Determine the (x, y) coordinate at the center of the cell enclosing the given text.  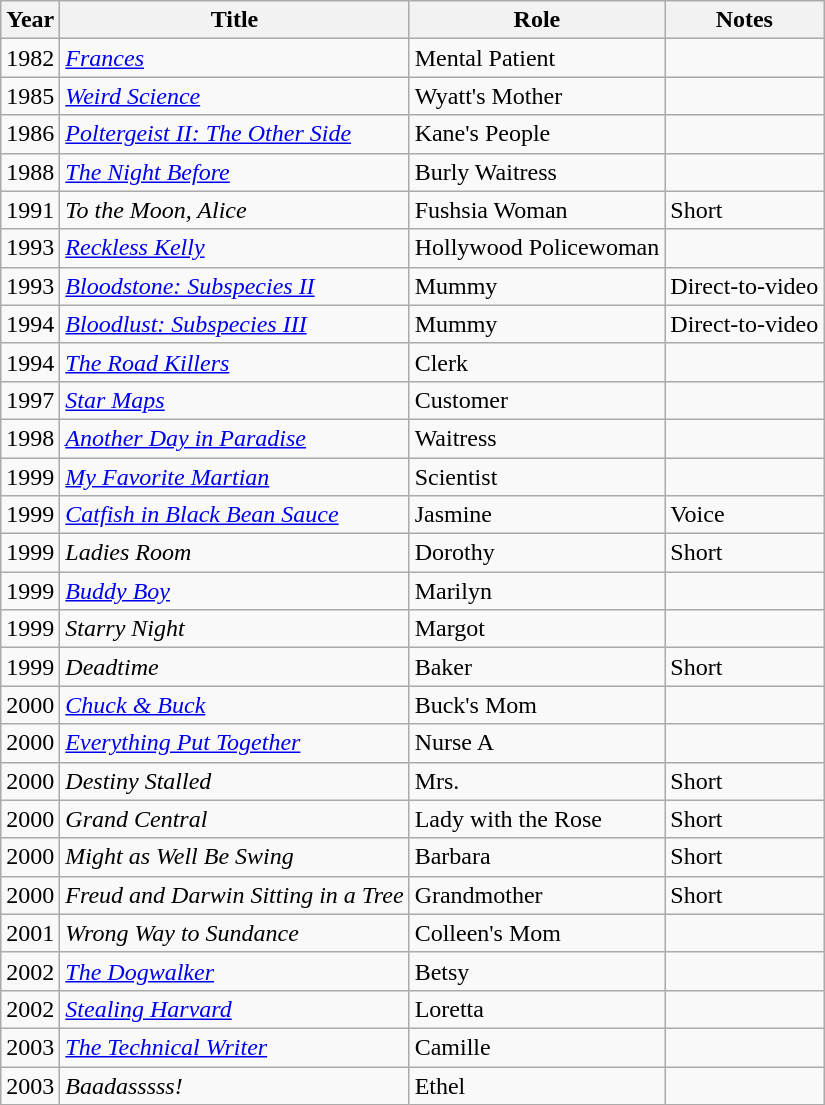
My Favorite Martian (234, 477)
Grandmother (537, 895)
Voice (744, 515)
Wyatt's Mother (537, 96)
Mrs. (537, 781)
Starry Night (234, 629)
Jasmine (537, 515)
Bloodstone: Subspecies II (234, 286)
Marilyn (537, 591)
Poltergeist II: The Other Side (234, 134)
2001 (30, 933)
Role (537, 20)
Freud and Darwin Sitting in a Tree (234, 895)
Burly Waitress (537, 172)
Customer (537, 400)
Everything Put Together (234, 743)
The Technical Writer (234, 1047)
Another Day in Paradise (234, 438)
Betsy (537, 971)
Dorothy (537, 553)
To the Moon, Alice (234, 210)
Wrong Way to Sundance (234, 933)
Bloodlust: Subspecies III (234, 324)
Barbara (537, 857)
1998 (30, 438)
Stealing Harvard (234, 1009)
Frances (234, 58)
Hollywood Policewoman (537, 248)
Clerk (537, 362)
Ladies Room (234, 553)
Nurse A (537, 743)
The Dogwalker (234, 971)
Deadtime (234, 667)
Kane's People (537, 134)
Scientist (537, 477)
1982 (30, 58)
Chuck & Buck (234, 705)
Fushsia Woman (537, 210)
1991 (30, 210)
Notes (744, 20)
Buck's Mom (537, 705)
Catfish in Black Bean Sauce (234, 515)
Loretta (537, 1009)
Might as Well Be Swing (234, 857)
Baadasssss! (234, 1085)
Title (234, 20)
1997 (30, 400)
Colleen's Mom (537, 933)
The Road Killers (234, 362)
Lady with the Rose (537, 819)
Buddy Boy (234, 591)
1986 (30, 134)
Ethel (537, 1085)
Weird Science (234, 96)
Waitress (537, 438)
Year (30, 20)
The Night Before (234, 172)
Margot (537, 629)
1985 (30, 96)
Baker (537, 667)
Destiny Stalled (234, 781)
Mental Patient (537, 58)
Star Maps (234, 400)
Grand Central (234, 819)
1988 (30, 172)
Camille (537, 1047)
Reckless Kelly (234, 248)
